Locate the cell with the specified text and output its [x, y] center coordinate. 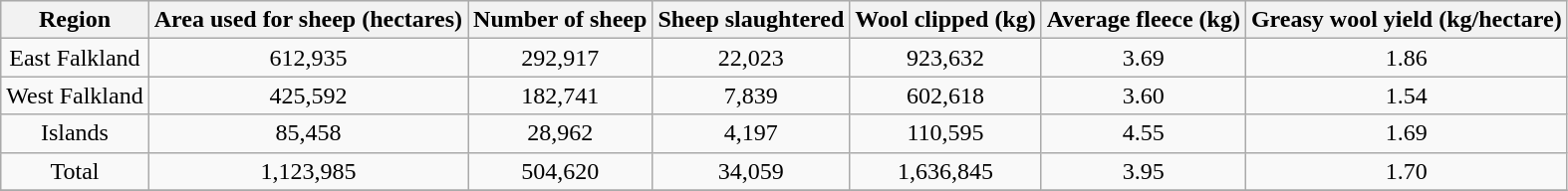
Islands [75, 133]
7,839 [751, 95]
Number of sheep [560, 20]
1.54 [1407, 95]
1,636,845 [945, 171]
1,123,985 [308, 171]
504,620 [560, 171]
110,595 [945, 133]
22,023 [751, 58]
4,197 [751, 133]
Region [75, 20]
1.86 [1407, 58]
85,458 [308, 133]
4.55 [1144, 133]
3.60 [1144, 95]
East Falkland [75, 58]
Total [75, 171]
Greasy wool yield (kg/hectare) [1407, 20]
3.69 [1144, 58]
292,917 [560, 58]
Sheep slaughtered [751, 20]
28,962 [560, 133]
425,592 [308, 95]
923,632 [945, 58]
Average fleece (kg) [1144, 20]
182,741 [560, 95]
612,935 [308, 58]
1.69 [1407, 133]
34,059 [751, 171]
3.95 [1144, 171]
602,618 [945, 95]
Area used for sheep (hectares) [308, 20]
1.70 [1407, 171]
Wool clipped (kg) [945, 20]
West Falkland [75, 95]
